For the text-containing cell, return its midpoint in [X, Y] coordinate format. 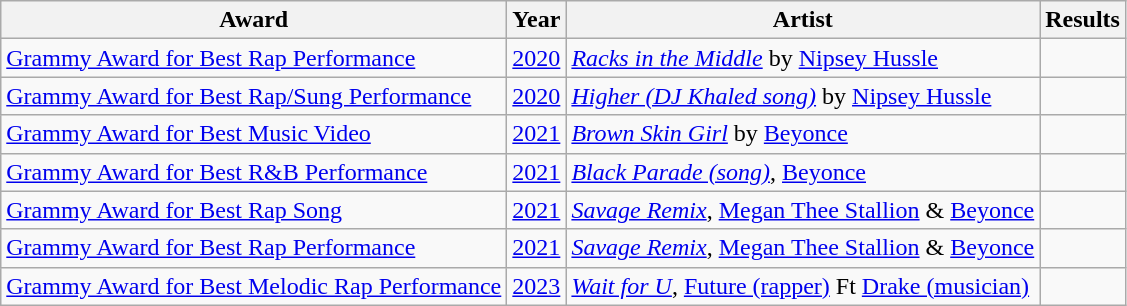
Artist [803, 20]
Grammy Award for Best Melodic Rap Performance [254, 286]
Results [1083, 20]
Brown Skin Girl by Beyonce [803, 134]
Grammy Award for Best R&B Performance [254, 172]
Year [536, 20]
Award [254, 20]
2023 [536, 286]
Grammy Award for Best Rap Song [254, 210]
Black Parade (song), Beyonce [803, 172]
Higher (DJ Khaled song) by Nipsey Hussle [803, 96]
Wait for U, Future (rapper) Ft Drake (musician) [803, 286]
Racks in the Middle by Nipsey Hussle [803, 58]
Grammy Award for Best Rap/Sung Performance [254, 96]
Grammy Award for Best Music Video [254, 134]
